Provide the (x, y) coordinate of the cell's center where the given text is located.  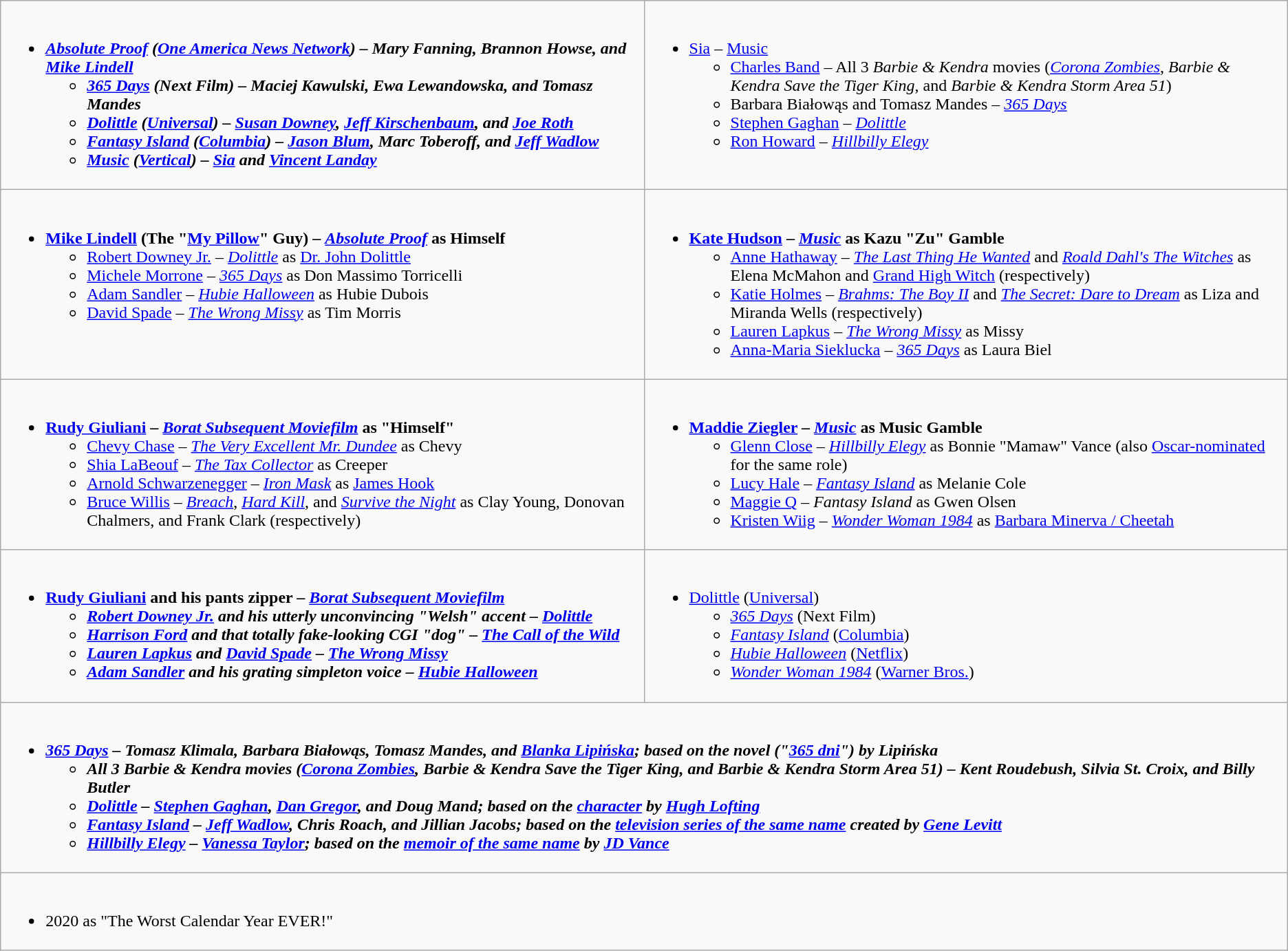
2020 as "The Worst Calendar Year EVER!" (644, 911)
Dolittle (Universal)365 Days (Next Film)Fantasy Island (Columbia)Hubie Halloween (Netflix)Wonder Woman 1984 (Warner Bros.) (966, 626)
